Detect which cell encompasses the target text, then output its [x, y] center coordinate. 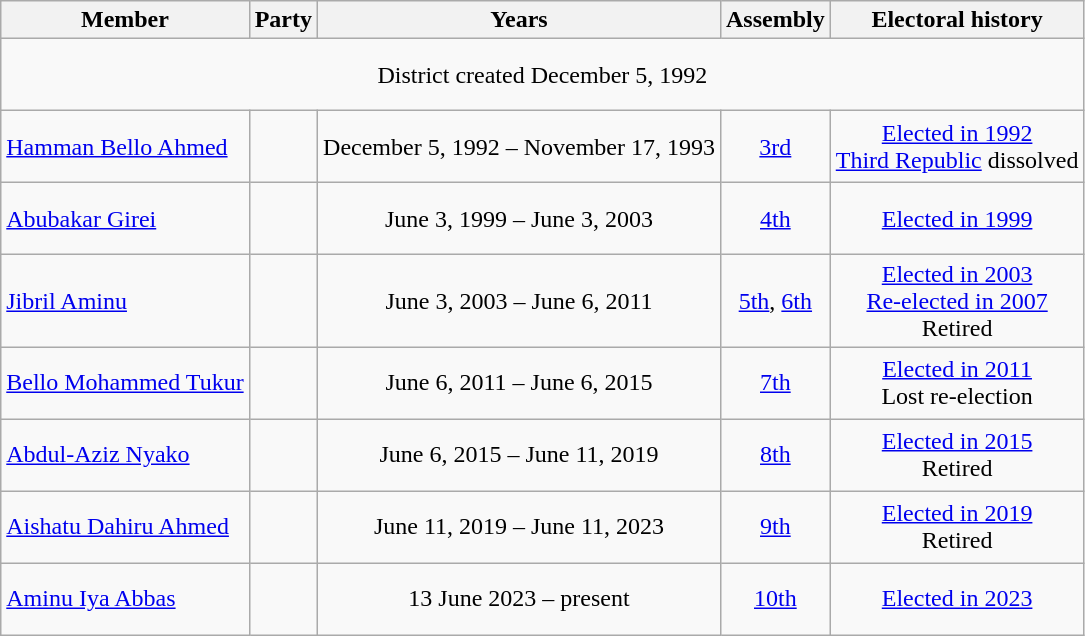
Jibril Aminu [125, 301]
June 6, 2011 – June 6, 2015 [520, 383]
Aishatu Dahiru Ahmed [125, 527]
December 5, 1992 – November 17, 1993 [520, 147]
Elected in 2023 [957, 599]
8th [775, 455]
Bello Mohammed Tukur [125, 383]
June 6, 2015 – June 11, 2019 [520, 455]
Elected in 2019Retired [957, 527]
Party [283, 20]
Member [125, 20]
Elected in 1999 [957, 219]
Electoral history [957, 20]
Hamman Bello Ahmed [125, 147]
7th [775, 383]
5th, 6th [775, 301]
June 3, 1999 – June 3, 2003 [520, 219]
Abubakar Girei [125, 219]
District created December 5, 1992 [542, 75]
Elected in 1992Third Republic dissolved [957, 147]
4th [775, 219]
13 June 2023 – present [520, 599]
June 3, 2003 – June 6, 2011 [520, 301]
Elected in 2011Lost re-election [957, 383]
Abdul-Aziz Nyako [125, 455]
Assembly [775, 20]
3rd [775, 147]
Years [520, 20]
Aminu Iya Abbas [125, 599]
June 11, 2019 – June 11, 2023 [520, 527]
Elected in 2015Retired [957, 455]
9th [775, 527]
Elected in 2003Re-elected in 2007Retired [957, 301]
10th [775, 599]
